Provide the (X, Y) coordinate of the cell's center where the given text is located.  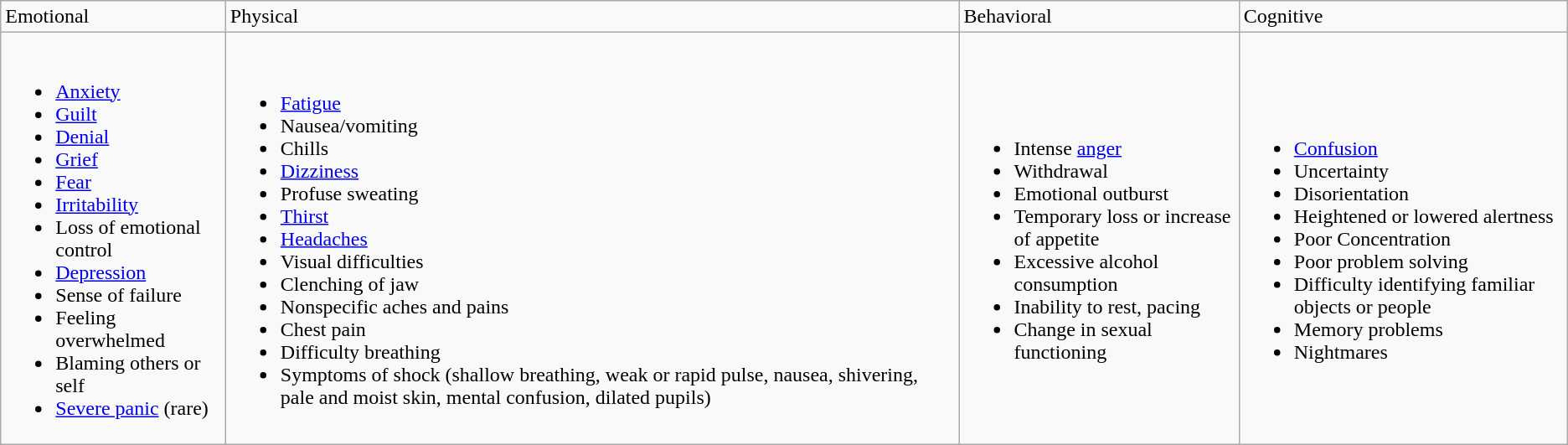
Cognitive (1403, 17)
Emotional (114, 17)
Physical (592, 17)
Behavioral (1099, 17)
